Scan for the cell matching the given text and deliver its (X, Y) coordinate at center. 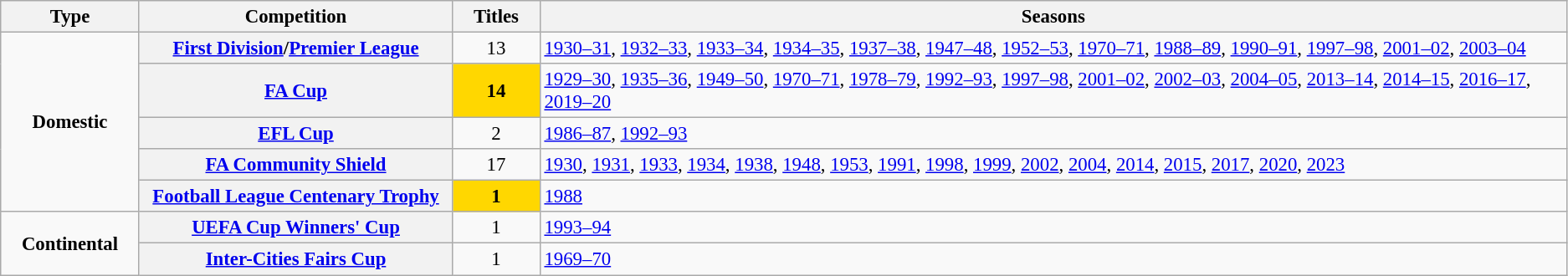
13 (496, 49)
1993–94 (1053, 228)
17 (496, 165)
14 (496, 90)
1930, 1931, 1933, 1934, 1938, 1948, 1953, 1991, 1998, 1999, 2002, 2004, 2014, 2015, 2017, 2020, 2023 (1053, 165)
1929–30, 1935–36, 1949–50, 1970–71, 1978–79, 1992–93, 1997–98, 2001–02, 2002–03, 2004–05, 2013–14, 2014–15, 2016–17, 2019–20 (1053, 90)
Competition (296, 17)
UEFA Cup Winners' Cup (296, 228)
Inter-Cities Fairs Cup (296, 259)
Titles (496, 17)
2 (496, 134)
Type (70, 17)
1986–87, 1992–93 (1053, 134)
1969–70 (1053, 259)
FA Community Shield (296, 165)
Football League Centenary Trophy (296, 197)
1930–31, 1932–33, 1933–34, 1934–35, 1937–38, 1947–48, 1952–53, 1970–71, 1988–89, 1990–91, 1997–98, 2001–02, 2003–04 (1053, 49)
EFL Cup (296, 134)
FA Cup (296, 90)
Continental (70, 244)
First Division/Premier League (296, 49)
Seasons (1053, 17)
1988 (1053, 197)
Domestic (70, 122)
